Scan for the cell matching the given text and deliver its (x, y) coordinate at center. 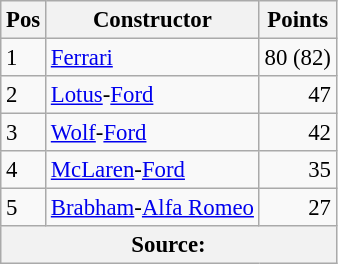
Wolf-Ford (153, 133)
5 (24, 208)
Brabham-Alfa Romeo (153, 208)
McLaren-Ford (153, 170)
Points (298, 20)
27 (298, 208)
Lotus-Ford (153, 95)
42 (298, 133)
47 (298, 95)
80 (82) (298, 58)
Constructor (153, 20)
Ferrari (153, 58)
2 (24, 95)
3 (24, 133)
35 (298, 170)
Source: (168, 245)
Pos (24, 20)
4 (24, 170)
1 (24, 58)
